Return the (x, y) coordinate for the center point of the cell that contains the specified text.  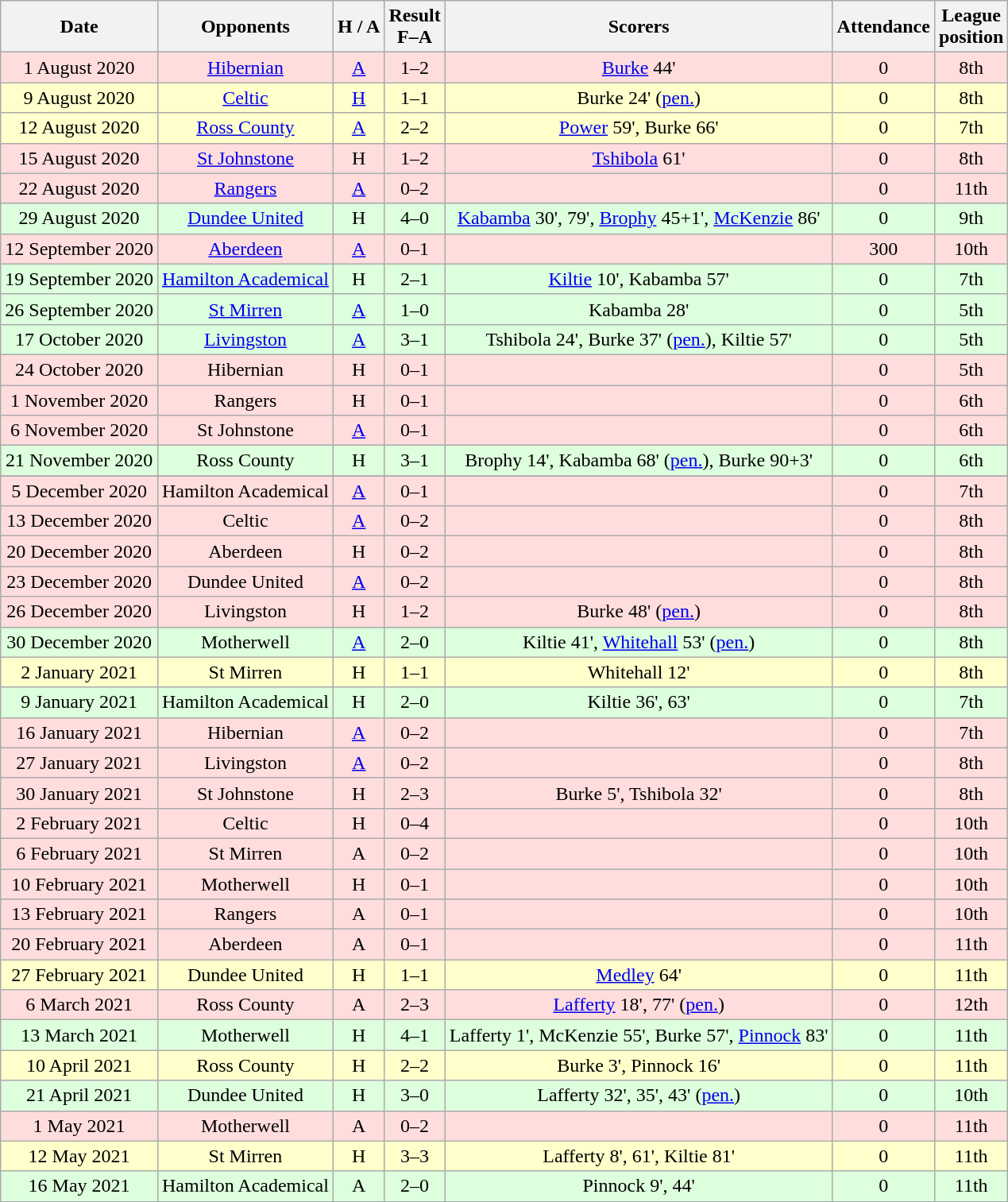
21 November 2020 (79, 461)
27 February 2021 (79, 975)
30 January 2021 (79, 793)
Opponents (245, 27)
21 April 2021 (79, 1096)
300 (883, 249)
Tshibola 61' (639, 158)
2 February 2021 (79, 823)
Date (79, 27)
12 August 2020 (79, 128)
Burke 5', Tshibola 32' (639, 793)
22 August 2020 (79, 188)
Power 59', Burke 66' (639, 128)
Attendance (883, 27)
2 January 2021 (79, 672)
6 November 2020 (79, 431)
Scorers (639, 27)
12th (971, 1005)
12 May 2021 (79, 1156)
27 January 2021 (79, 763)
Kiltie 10', Kabamba 57' (639, 279)
Lafferty 1', McKenzie 55', Burke 57', Pinnock 83' (639, 1035)
26 September 2020 (79, 309)
12 September 2020 (79, 249)
29 August 2020 (79, 218)
Medley 64' (639, 975)
Burke 24' (pen.) (639, 98)
Kiltie 36', 63' (639, 702)
6 March 2021 (79, 1005)
23 December 2020 (79, 582)
Tshibola 24', Burke 37' (pen.), Kiltie 57' (639, 339)
3–3 (415, 1156)
19 September 2020 (79, 279)
Kiltie 41', Whitehall 53' (pen.) (639, 642)
13 March 2021 (79, 1035)
Pinnock 9', 44' (639, 1186)
1 May 2021 (79, 1126)
9 August 2020 (79, 98)
13 February 2021 (79, 914)
20 February 2021 (79, 945)
15 August 2020 (79, 158)
3–0 (415, 1096)
Burke 48' (pen.) (639, 612)
1 August 2020 (79, 68)
Kabamba 28' (639, 309)
ResultF–A (415, 27)
1 November 2020 (79, 400)
10 April 2021 (79, 1065)
H / A (358, 27)
Lafferty 32', 35', 43' (pen.) (639, 1096)
17 October 2020 (79, 339)
16 May 2021 (79, 1186)
5 December 2020 (79, 491)
0–4 (415, 823)
Leagueposition (971, 27)
6 February 2021 (79, 853)
16 January 2021 (79, 732)
9 January 2021 (79, 702)
Burke 3', Pinnock 16' (639, 1065)
10 February 2021 (79, 884)
20 December 2020 (79, 551)
24 October 2020 (79, 369)
Lafferty 18', 77' (pen.) (639, 1005)
Kabamba 30', 79', Brophy 45+1', McKenzie 86' (639, 218)
Burke 44' (639, 68)
Lafferty 8', 61', Kiltie 81' (639, 1156)
30 December 2020 (79, 642)
4–1 (415, 1035)
1–0 (415, 309)
Brophy 14', Kabamba 68' (pen.), Burke 90+3' (639, 461)
2–1 (415, 279)
Whitehall 12' (639, 672)
13 December 2020 (79, 521)
9th (971, 218)
26 December 2020 (79, 612)
4–0 (415, 218)
